Return the (x, y) coordinate for the center point of the cell that contains the specified text.  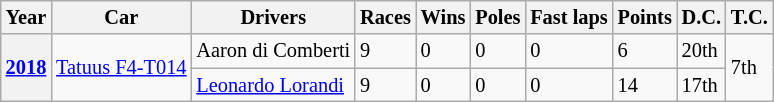
Tatuus F4-T014 (121, 68)
7th (750, 68)
T.C. (750, 17)
20th (702, 51)
Races (386, 17)
Wins (444, 17)
14 (645, 85)
Year (26, 17)
D.C. (702, 17)
2018 (26, 68)
Leonardo Lorandi (273, 85)
Poles (498, 17)
17th (702, 85)
Fast laps (568, 17)
Car (121, 17)
Aaron di Comberti (273, 51)
Drivers (273, 17)
6 (645, 51)
Points (645, 17)
